Pinpoint the cell where the given text exists, returning its [x, y] midpoint coordinate. 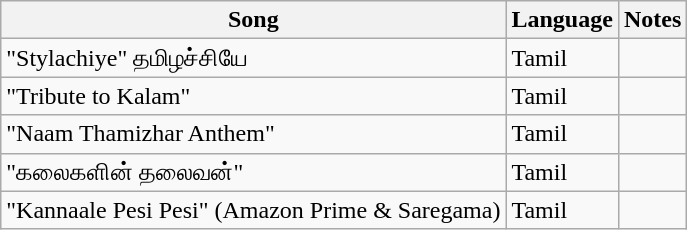
"கலைகளின் தலைவன்" [254, 172]
"Kannaale Pesi Pesi" (Amazon Prime & Saregama) [254, 210]
Notes [652, 20]
"Tribute to Kalam" [254, 96]
Language [562, 20]
"Naam Thamizhar Anthem" [254, 134]
Song [254, 20]
"Stylachiye" தமிழச்சியே [254, 58]
